Identify which cell holds the provided text, then report its (X, Y) central coordinate. 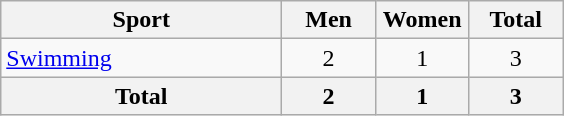
Swimming (142, 58)
Men (329, 20)
Women (422, 20)
Sport (142, 20)
